From the cell containing the given text, extract its center point as (X, Y) coordinate. 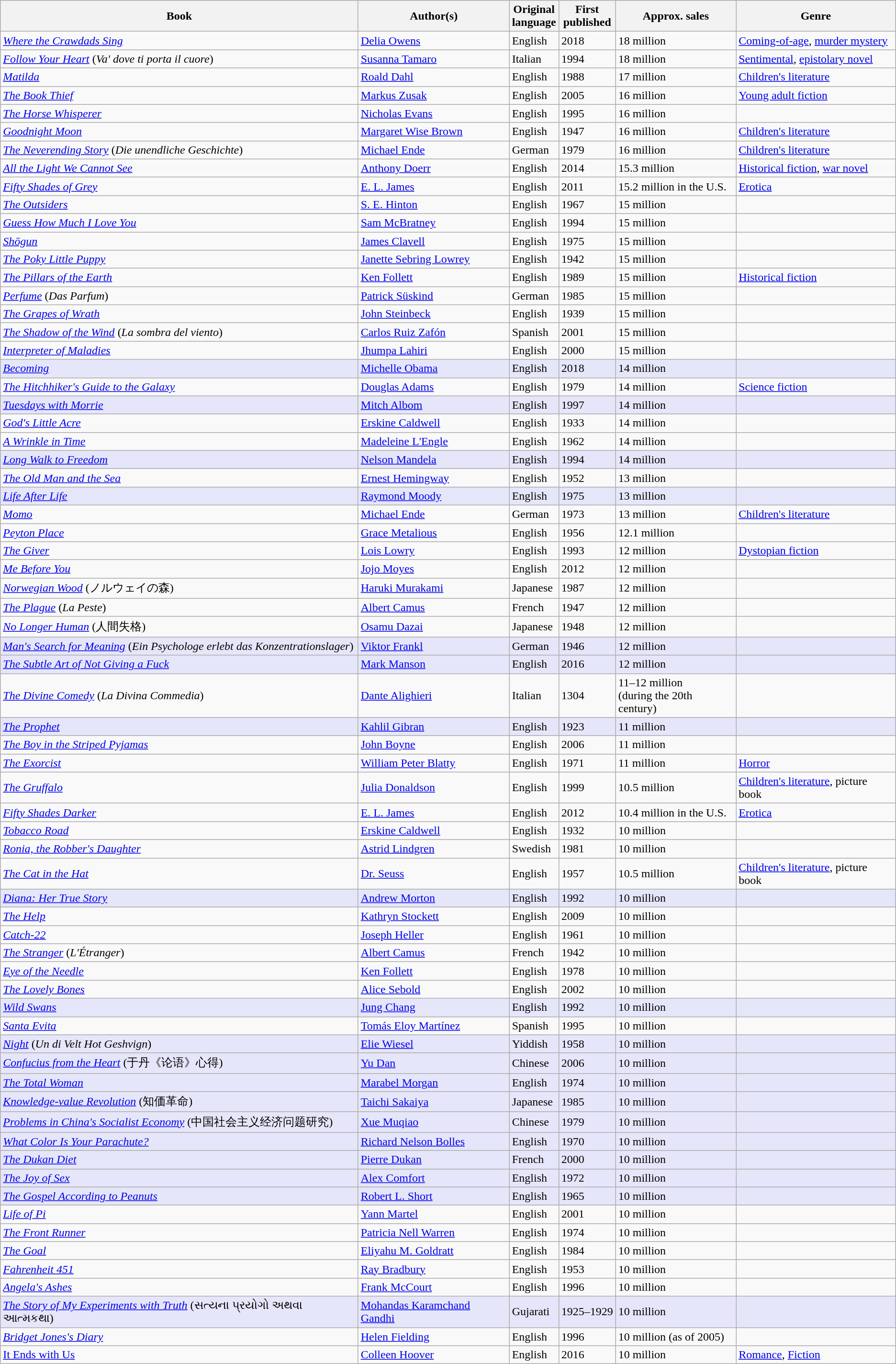
Tobacco Road (179, 830)
The Horse Whisperer (179, 113)
Alice Sebold (434, 989)
The Plague (La Peste) (179, 607)
God's Little Acre (179, 423)
The Hitchhiker's Guide to the Galaxy (179, 387)
Catch-22 (179, 935)
Sentimental, epistolary novel (816, 59)
Sam McBratney (434, 223)
Susanna Tamaro (434, 59)
Bridget Jones's Diary (179, 1337)
Fifty Shades of Grey (179, 186)
Richard Nelson Bolles (434, 1141)
The Outsiders (179, 204)
Man's Search for Meaning (Ein Psychologe erlebt das Konzentrationslager) (179, 646)
The Stranger (L'Étranger) (179, 953)
Taichi Sakaiya (434, 1102)
2011 (587, 186)
The Front Runner (179, 1232)
Young adult fiction (816, 95)
Life After Life (179, 496)
Xue Muqiao (434, 1122)
The Lovely Bones (179, 989)
Wild Swans (179, 1007)
Patrick Süskind (434, 296)
Mark Manson (434, 664)
1989 (587, 278)
1970 (587, 1141)
Book (179, 16)
1939 (587, 314)
Shōgun (179, 241)
Mohandas Karamchand Gandhi (434, 1311)
Interpreter of Maladies (179, 350)
11–12 million(during the 20th century) (676, 695)
1997 (587, 405)
1304 (587, 695)
1999 (587, 788)
Genre (816, 16)
Life of Pi (179, 1214)
1956 (587, 533)
Perfume (Das Parfum) (179, 296)
Tuesdays with Morrie (179, 405)
Douglas Adams (434, 387)
John Boyne (434, 745)
Pierre Dukan (434, 1160)
Guess How Much I Love You (179, 223)
10 million (as of 2005) (676, 1337)
1923 (587, 727)
Follow Your Heart (Va' dove ti porta il cuore) (179, 59)
Kahlil Gibran (434, 727)
Colleen Hoover (434, 1355)
Eliyahu M. Goldratt (434, 1251)
Janette Sebring Lowrey (434, 259)
Author(s) (434, 16)
The Grapes of Wrath (179, 314)
Fahrenheit 451 (179, 1269)
Horror (816, 763)
Margaret Wise Brown (434, 132)
The Giver (179, 551)
1946 (587, 646)
Originallanguage (534, 16)
The Help (179, 917)
Jung Chang (434, 1007)
Julia Donaldson (434, 788)
The Gruffalo (179, 788)
Peyton Place (179, 533)
Viktor Frankl (434, 646)
Science fiction (816, 387)
1973 (587, 514)
1967 (587, 204)
Long Walk to Freedom (179, 459)
1981 (587, 849)
Markus Zusak (434, 95)
Santa Evita (179, 1026)
Robert L. Short (434, 1196)
The Exorcist (179, 763)
1984 (587, 1251)
The Joy of Sex (179, 1178)
Tomás Eloy Martínez (434, 1026)
Lois Lowry (434, 551)
1961 (587, 935)
Ronia, the Robber's Daughter (179, 849)
Fifty Shades Darker (179, 812)
Ray Bradbury (434, 1269)
The Pillars of the Earth (179, 278)
Elie Wiesel (434, 1044)
William Peter Blatty (434, 763)
James Clavell (434, 241)
Joseph Heller (434, 935)
Me Before You (179, 569)
The Old Man and the Sea (179, 478)
1948 (587, 627)
The Poky Little Puppy (179, 259)
John Steinbeck (434, 314)
1957 (587, 873)
Swedish (534, 849)
Nelson Mandela (434, 459)
The Goal (179, 1251)
1958 (587, 1044)
15.3 million (676, 168)
The Story of My Experiments with Truth (સત્યના પ્રયોગો અથવા આત્મકથા) (179, 1311)
Where the Crawdads Sing (179, 41)
1988 (587, 77)
10.4 million in the U.S. (676, 812)
Jojo Moyes (434, 569)
Norwegian Wood (ノルウェイの森) (179, 589)
Goodnight Moon (179, 132)
S. E. Hinton (434, 204)
What Color Is Your Parachute? (179, 1141)
A Wrinkle in Time (179, 441)
The Shadow of the Wind (La sombra del viento) (179, 332)
The Book Thief (179, 95)
1987 (587, 589)
Astrid Lindgren (434, 849)
The Subtle Art of Not Giving a Fuck (179, 664)
Nicholas Evans (434, 113)
The Gospel According to Peanuts (179, 1196)
Eye of the Needle (179, 971)
Yu Dan (434, 1063)
The Boy in the Striped Pyjamas (179, 745)
Roald Dahl (434, 77)
The Prophet (179, 727)
Raymond Moody (434, 496)
Delia Owens (434, 41)
1953 (587, 1269)
Michelle Obama (434, 369)
Angela's Ashes (179, 1287)
17 million (676, 77)
Andrew Morton (434, 898)
Firstpublished (587, 16)
1978 (587, 971)
Osamu Dazai (434, 627)
Frank McCourt (434, 1287)
1932 (587, 830)
Carlos Ruiz Zafón (434, 332)
The Neverending Story (Die unendliche Geschichte) (179, 150)
Grace Metalious (434, 533)
The Cat in the Hat (179, 873)
Ernest Hemingway (434, 478)
2005 (587, 95)
1962 (587, 441)
Jhumpa Lahiri (434, 350)
Night (Un di Velt Hot Geshvign) (179, 1044)
2009 (587, 917)
Romance, Fiction (816, 1355)
Confucius from the Heart (于丹《论语》心得) (179, 1063)
Yiddish (534, 1044)
1993 (587, 551)
Historical fiction, war novel (816, 168)
1925–1929 (587, 1311)
Momo (179, 514)
1933 (587, 423)
Matilda (179, 77)
Alex Comfort (434, 1178)
1952 (587, 478)
It Ends with Us (179, 1355)
12.1 million (676, 533)
Coming-of-age, murder mystery (816, 41)
2014 (587, 168)
Becoming (179, 369)
Historical fiction (816, 278)
Kathryn Stockett (434, 917)
Patricia Nell Warren (434, 1232)
Yann Martel (434, 1214)
Marabel Morgan (434, 1083)
Gujarati (534, 1311)
15.2 million in the U.S. (676, 186)
The Dukan Diet (179, 1160)
Diana: Her True Story (179, 898)
The Divine Comedy (La Divina Commedia) (179, 695)
Helen Fielding (434, 1337)
Approx. sales (676, 16)
1971 (587, 763)
No Longer Human (人間失格) (179, 627)
The Total Woman (179, 1083)
Dante Alighieri (434, 695)
Dr. Seuss (434, 873)
Haruki Murakami (434, 589)
Dystopian fiction (816, 551)
2002 (587, 989)
All the Light We Cannot See (179, 168)
Knowledge-value Revolution (知価革命) (179, 1102)
1965 (587, 1196)
Madeleine L'Engle (434, 441)
Anthony Doerr (434, 168)
Mitch Albom (434, 405)
1972 (587, 1178)
Problems in China's Socialist Economy (中国社会主义经济问题研究) (179, 1122)
